Capture the cell that displays the provided text and extract its (X, Y) central coordinate. 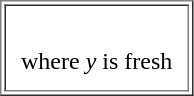
where y is fresh (96, 48)
